Determine the (x, y) coordinate at the center of the cell enclosing the given text.  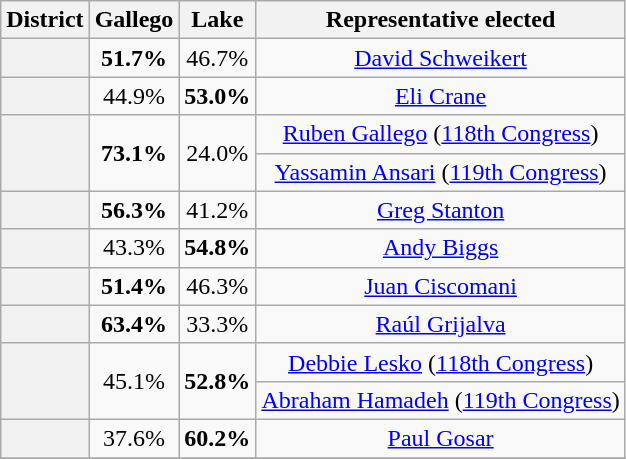
Yassamin Ansari (119th Congress) (440, 172)
43.3% (134, 248)
Juan Ciscomani (440, 286)
Eli Crane (440, 96)
45.1% (134, 381)
33.3% (218, 324)
56.3% (134, 210)
Greg Stanton (440, 210)
Gallego (134, 20)
51.7% (134, 58)
37.6% (134, 438)
41.2% (218, 210)
60.2% (218, 438)
Andy Biggs (440, 248)
73.1% (134, 153)
District (45, 20)
54.8% (218, 248)
Debbie Lesko (118th Congress) (440, 362)
Raúl Grijalva (440, 324)
46.3% (218, 286)
52.8% (218, 381)
David Schweikert (440, 58)
51.4% (134, 286)
Lake (218, 20)
24.0% (218, 153)
63.4% (134, 324)
Representative elected (440, 20)
Ruben Gallego (118th Congress) (440, 134)
44.9% (134, 96)
Abraham Hamadeh (119th Congress) (440, 400)
53.0% (218, 96)
Paul Gosar (440, 438)
46.7% (218, 58)
